Search for the cell housing the specified text and yield its [x, y] center coordinate. 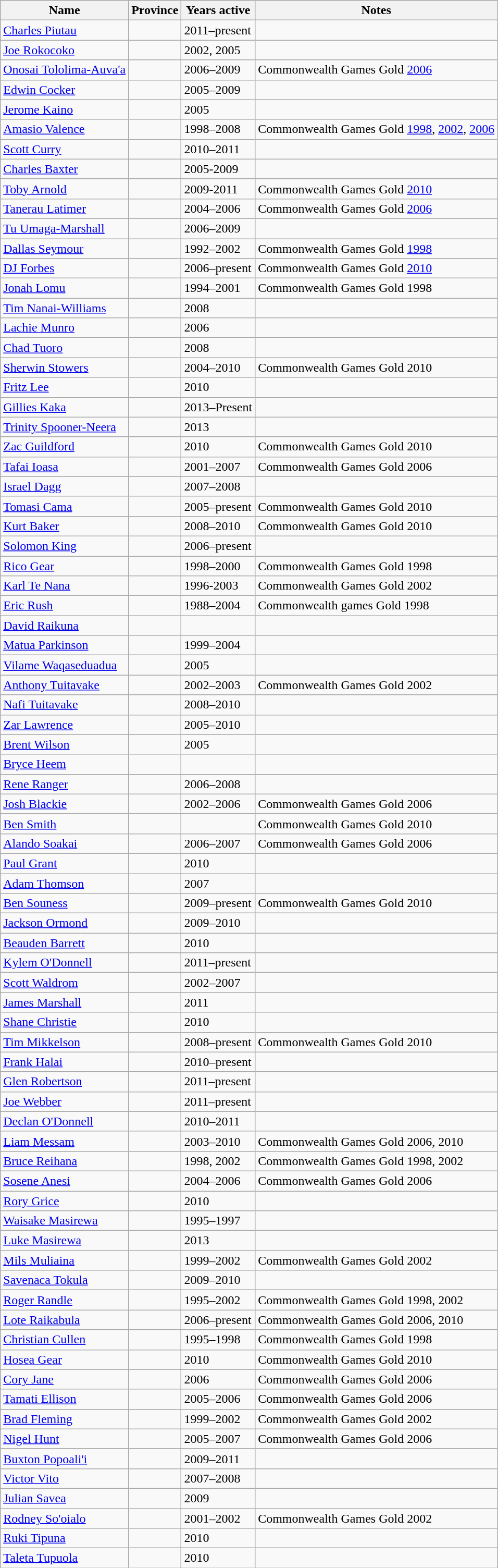
2003–2010 [218, 1141]
Amasio Valence [65, 129]
2005–2010 [218, 725]
Nigel Hunt [65, 1439]
Joe Webber [65, 1101]
Province [155, 10]
Vilame Waqaseduadua [65, 665]
Eric Rush [65, 606]
2009–2011 [218, 1459]
1999–2004 [218, 645]
Rodney So'oialo [65, 1518]
1996-2003 [218, 586]
Fritz Lee [65, 387]
Trinity Spooner-Neera [65, 427]
Kylem O'Donnell [65, 963]
Jackson Ormond [65, 923]
Cory Jane [65, 1379]
Charles Baxter [65, 169]
2010–present [218, 1062]
Joe Rokocoko [65, 50]
2002–2003 [218, 685]
Tafai Ioasa [65, 467]
2001–2002 [218, 1518]
2009-2011 [218, 189]
Tomasi Cama [65, 506]
Tim Mikkelson [65, 1042]
Hosea Gear [65, 1359]
2006–2007 [218, 843]
Scott Waldrom [65, 983]
Brad Fleming [65, 1419]
Mils Muliaina [65, 1260]
Waisake Masirewa [65, 1221]
Brent Wilson [65, 744]
2004–2010 [218, 367]
Josh Blackie [65, 804]
2005–2009 [218, 90]
Shane Christie [65, 1022]
Adam Thomson [65, 884]
Years active [218, 10]
1995–1997 [218, 1221]
Anthony Tuitavake [65, 685]
Lachie Munro [65, 328]
Rene Ranger [65, 784]
Jonah Lomu [65, 288]
Tanerau Latimer [65, 209]
1998–2000 [218, 566]
Christian Cullen [65, 1340]
Commonwealth games Gold 1998 [376, 606]
Chad Tuoro [65, 348]
2008–present [218, 1042]
Rory Grice [65, 1200]
Julian Savea [65, 1498]
2005-2009 [218, 169]
Jerome Kaino [65, 109]
2002–2007 [218, 983]
Zar Lawrence [65, 725]
Gillies Kaka [65, 407]
Dallas Seymour [65, 249]
DJ Forbes [65, 268]
1995–2002 [218, 1300]
Tu Umaga-Marshall [65, 228]
Onosai Tololima-Auva'a [65, 70]
2011 [218, 1002]
David Raikuna [65, 626]
Notes [376, 10]
1998–2008 [218, 129]
2013–Present [218, 407]
1995–1998 [218, 1340]
Luke Masirewa [65, 1241]
James Marshall [65, 1002]
Edwin Cocker [65, 90]
1988–2004 [218, 606]
Declan O'Donnell [65, 1121]
Ben Smith [65, 824]
Commonwealth Games Gold 1998, 2002, 2006 [376, 129]
Ben Souness [65, 903]
Beauden Barrett [65, 943]
Rico Gear [65, 566]
Frank Halai [65, 1062]
Name [65, 10]
Solomon King [65, 546]
2002, 2005 [218, 50]
Buxton Popoali'i [65, 1459]
2007 [218, 884]
2005–2007 [218, 1439]
Toby Arnold [65, 189]
Nafi Tuitavake [65, 705]
Glen Robertson [65, 1082]
Ruki Tipuna [65, 1538]
Paul Grant [65, 863]
1998, 2002 [218, 1161]
Zac Guildford [65, 447]
Victor Vito [65, 1478]
2002–2006 [218, 804]
Taleta Tupuola [65, 1558]
Savenaca Tokula [65, 1280]
Kurt Baker [65, 526]
1992–2002 [218, 249]
Matua Parkinson [65, 645]
Tamati Ellison [65, 1399]
Alando Soakai [65, 843]
Charles Piutau [65, 30]
2006–2008 [218, 784]
Sosene Anesi [65, 1181]
2009 [218, 1498]
2005–present [218, 506]
Liam Messam [65, 1141]
Roger Randle [65, 1300]
2001–2007 [218, 467]
2009–present [218, 903]
Scott Curry [65, 149]
Tim Nanai-Williams [65, 308]
Bryce Heem [65, 764]
Bruce Reihana [65, 1161]
Karl Te Nana [65, 586]
1994–2001 [218, 288]
Lote Raikabula [65, 1320]
Sherwin Stowers [65, 367]
Israel Dagg [65, 486]
2005–2006 [218, 1399]
